Return [X, Y] of the center of cell containing provided text 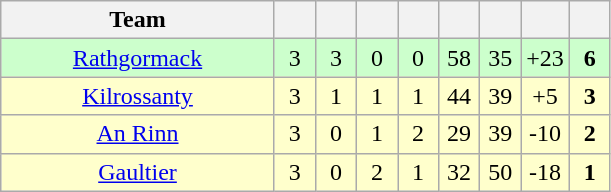
32 [460, 172]
+23 [546, 58]
An Rinn [138, 134]
35 [500, 58]
50 [500, 172]
58 [460, 58]
44 [460, 96]
Kilrossanty [138, 96]
+5 [546, 96]
29 [460, 134]
Gaultier [138, 172]
-18 [546, 172]
Rathgormack [138, 58]
Team [138, 20]
6 [590, 58]
-10 [546, 134]
